From the cell containing the given text, extract its center point as [x, y] coordinate. 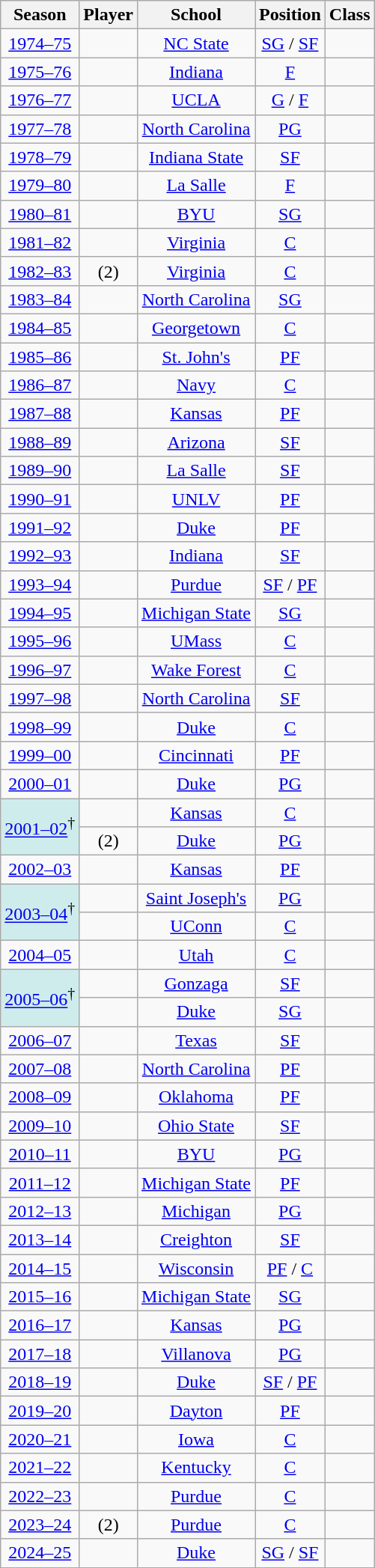
Utah [196, 955]
2002–03 [40, 870]
2000–01 [40, 784]
2001–02† [40, 826]
2020–21 [40, 1439]
1986–87 [40, 385]
UNLV [196, 499]
Position [290, 15]
Saint Joseph's [196, 898]
Player [109, 15]
1992–93 [40, 556]
Kentucky [196, 1468]
UCLA [196, 100]
Wake Forest [196, 670]
Class [350, 15]
Arizona [196, 442]
1997–98 [40, 698]
2021–22 [40, 1468]
2008–09 [40, 1097]
1980–81 [40, 214]
1979–80 [40, 186]
1976–77 [40, 100]
Cincinnati [196, 755]
2024–25 [40, 1553]
Texas [196, 1040]
1999–00 [40, 755]
2006–07 [40, 1040]
1989–90 [40, 471]
2013–14 [40, 1239]
Season [40, 15]
G / F [290, 100]
Iowa [196, 1439]
Dayton [196, 1411]
1987–88 [40, 414]
1983–84 [40, 299]
1974–75 [40, 43]
2005–06† [40, 998]
2016–17 [40, 1326]
2015–16 [40, 1297]
2022–23 [40, 1496]
Creighton [196, 1239]
St. John's [196, 357]
1996–97 [40, 670]
2018–19 [40, 1382]
2011–12 [40, 1183]
2017–18 [40, 1354]
UConn [196, 927]
1995–96 [40, 641]
1977–78 [40, 129]
2014–15 [40, 1269]
School [196, 15]
1975–76 [40, 72]
1978–79 [40, 157]
1985–86 [40, 357]
Indiana State [196, 157]
2019–20 [40, 1411]
NC State [196, 43]
2003–04† [40, 912]
2009–10 [40, 1126]
1982–83 [40, 271]
1990–91 [40, 499]
UMass [196, 641]
2004–05 [40, 955]
1984–85 [40, 328]
1988–89 [40, 442]
Oklahoma [196, 1097]
PF / C [290, 1269]
1998–99 [40, 727]
1994–95 [40, 613]
2007–08 [40, 1069]
2023–24 [40, 1525]
Michigan [196, 1211]
Georgetown [196, 328]
2010–11 [40, 1154]
Navy [196, 385]
1981–82 [40, 242]
2012–13 [40, 1211]
Gonzaga [196, 983]
1991–92 [40, 528]
Ohio State [196, 1126]
Villanova [196, 1354]
Wisconsin [196, 1269]
1993–94 [40, 585]
